Extract the (X, Y) coordinate from the center of the cell holding the provided text.  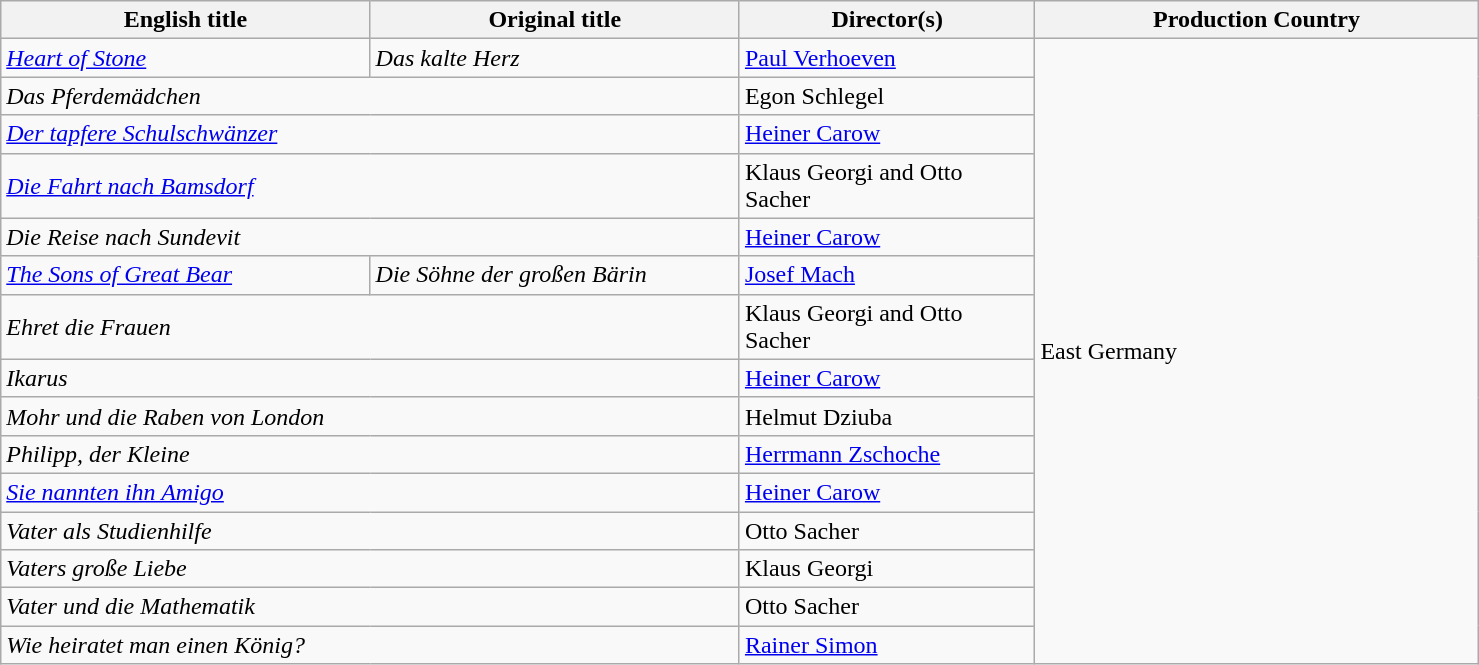
Paul Verhoeven (886, 58)
Ikarus (370, 378)
Production Country (1256, 20)
East Germany (1256, 352)
Wie heiratet man einen König? (370, 645)
Heart of Stone (186, 58)
Mohr und die Raben von London (370, 416)
Das Pferdemädchen (370, 96)
Ehret die Frauen (370, 326)
Klaus Georgi (886, 569)
Vater als Studienhilfe (370, 531)
Die Reise nach Sundevit (370, 237)
Josef Mach (886, 275)
Der tapfere Schulschwänzer (370, 134)
Die Söhne der großen Bärin (554, 275)
Egon Schlegel (886, 96)
Vaters große Liebe (370, 569)
Herrmann Zschoche (886, 454)
English title (186, 20)
Die Fahrt nach Bamsdorf (370, 186)
Director(s) (886, 20)
Das kalte Herz (554, 58)
Sie nannten ihn Amigo (370, 492)
Helmut Dziuba (886, 416)
Vater und die Mathematik (370, 607)
The Sons of Great Bear (186, 275)
Original title (554, 20)
Philipp, der Kleine (370, 454)
Rainer Simon (886, 645)
